Extract the (X, Y) coordinate from the center of the cell holding the provided text.  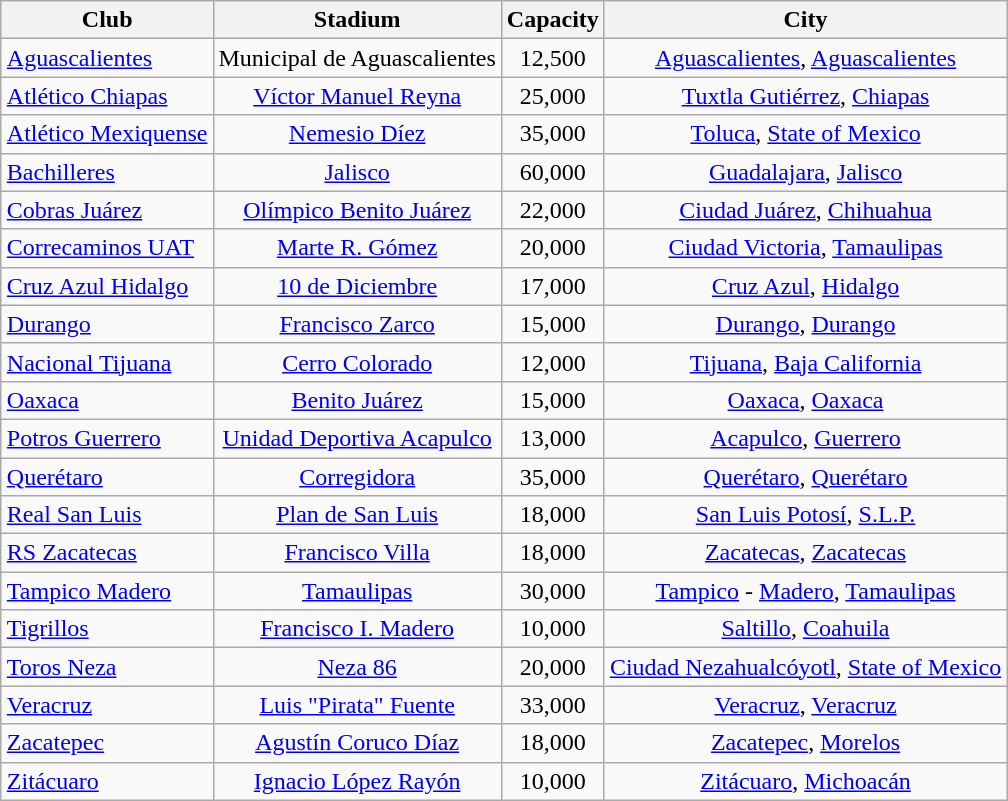
Francisco Zarco (357, 324)
Toluca, State of Mexico (805, 134)
Bachilleres (107, 172)
Toros Neza (107, 667)
33,000 (552, 705)
Cruz Azul, Hidalgo (805, 286)
RS Zacatecas (107, 553)
25,000 (552, 96)
12,500 (552, 58)
17,000 (552, 286)
Francisco Villa (357, 553)
San Luis Potosí, S.L.P. (805, 515)
Zacatecas, Zacatecas (805, 553)
Oaxaca (107, 400)
Zacatepec, Morelos (805, 743)
Capacity (552, 20)
Real San Luis (107, 515)
Nacional Tijuana (107, 362)
Neza 86 (357, 667)
Corregidora (357, 477)
Tigrillos (107, 629)
Tuxtla Gutiérrez, Chiapas (805, 96)
22,000 (552, 210)
Atlético Chiapas (107, 96)
Luis "Pirata" Fuente (357, 705)
Jalisco (357, 172)
Club (107, 20)
Cobras Juárez (107, 210)
Ciudad Nezahualcóyotl, State of Mexico (805, 667)
Benito Juárez (357, 400)
Ignacio López Rayón (357, 781)
Zitácuaro (107, 781)
Veracruz (107, 705)
Stadium (357, 20)
Cruz Azul Hidalgo (107, 286)
Ciudad Juárez, Chihuahua (805, 210)
Durango (107, 324)
Olímpico Benito Juárez (357, 210)
Querétaro, Querétaro (805, 477)
13,000 (552, 438)
Tampico Madero (107, 591)
Marte R. Gómez (357, 248)
Guadalajara, Jalisco (805, 172)
Víctor Manuel Reyna (357, 96)
Oaxaca, Oaxaca (805, 400)
City (805, 20)
Aguascalientes (107, 58)
Ciudad Victoria, Tamaulipas (805, 248)
12,000 (552, 362)
60,000 (552, 172)
Acapulco, Guerrero (805, 438)
Tamaulipas (357, 591)
Aguascalientes, Aguascalientes (805, 58)
Municipal de Aguascalientes (357, 58)
Atlético Mexiquense (107, 134)
Zacatepec (107, 743)
Saltillo, Coahuila (805, 629)
Unidad Deportiva Acapulco (357, 438)
Cerro Colorado (357, 362)
Tampico - Madero, Tamaulipas (805, 591)
Plan de San Luis (357, 515)
Durango, Durango (805, 324)
Francisco I. Madero (357, 629)
Tijuana, Baja California (805, 362)
Potros Guerrero (107, 438)
Agustín Coruco Díaz (357, 743)
Correcaminos UAT (107, 248)
10 de Diciembre (357, 286)
Veracruz, Veracruz (805, 705)
Querétaro (107, 477)
Zitácuaro, Michoacán (805, 781)
30,000 (552, 591)
Nemesio Díez (357, 134)
